From the cell containing the given text, extract its center point as [x, y] coordinate. 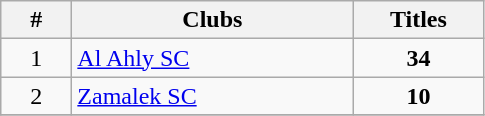
1 [36, 58]
Al Ahly SC [212, 58]
Zamalek SC [212, 96]
Clubs [212, 20]
10 [418, 96]
2 [36, 96]
Titles [418, 20]
34 [418, 58]
# [36, 20]
